Return [x, y] of the center of cell containing provided text 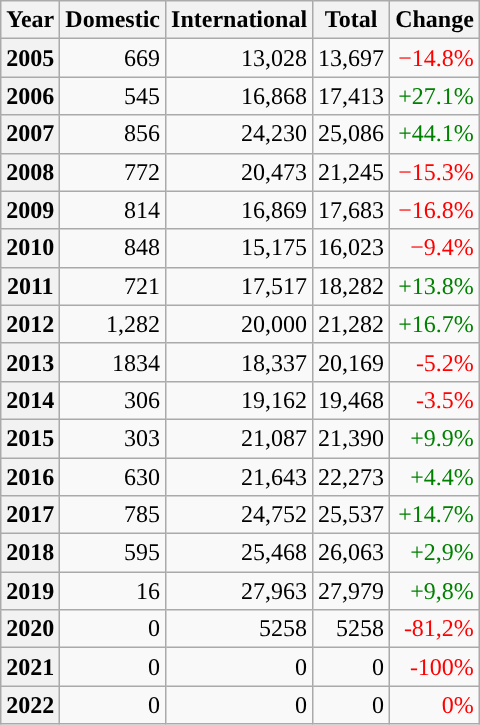
+16.7% [435, 324]
-3.5% [435, 400]
+4.4% [435, 477]
Year [30, 20]
19,468 [352, 400]
1,282 [113, 324]
2009 [30, 210]
2008 [30, 172]
2019 [30, 591]
2012 [30, 324]
-100% [435, 667]
721 [113, 286]
19,162 [240, 400]
16 [113, 591]
2020 [30, 629]
+9.9% [435, 438]
0% [435, 705]
Change [435, 20]
16,869 [240, 210]
21,245 [352, 172]
306 [113, 400]
22,273 [352, 477]
20,000 [240, 324]
2006 [30, 96]
785 [113, 515]
848 [113, 248]
595 [113, 553]
−15.3% [435, 172]
630 [113, 477]
Total [352, 20]
17,683 [352, 210]
26,063 [352, 553]
2010 [30, 248]
21,282 [352, 324]
Domestic [113, 20]
2005 [30, 58]
2018 [30, 553]
669 [113, 58]
+44.1% [435, 134]
814 [113, 210]
17,413 [352, 96]
+9,8% [435, 591]
15,175 [240, 248]
25,537 [352, 515]
20,169 [352, 362]
545 [113, 96]
18,282 [352, 286]
+2,9% [435, 553]
25,086 [352, 134]
2011 [30, 286]
-5.2% [435, 362]
−14.8% [435, 58]
+27.1% [435, 96]
2013 [30, 362]
2022 [30, 705]
+13.8% [435, 286]
27,963 [240, 591]
13,028 [240, 58]
856 [113, 134]
-81,2% [435, 629]
2016 [30, 477]
27,979 [352, 591]
16,023 [352, 248]
17,517 [240, 286]
2021 [30, 667]
International [240, 20]
16,868 [240, 96]
20,473 [240, 172]
−9.4% [435, 248]
2007 [30, 134]
18,337 [240, 362]
21,390 [352, 438]
1834 [113, 362]
24,752 [240, 515]
+14.7% [435, 515]
13,697 [352, 58]
21,087 [240, 438]
772 [113, 172]
21,643 [240, 477]
2014 [30, 400]
303 [113, 438]
−16.8% [435, 210]
2015 [30, 438]
24,230 [240, 134]
25,468 [240, 553]
2017 [30, 515]
